Extract the (x, y) coordinate from the center of the cell holding the provided text.  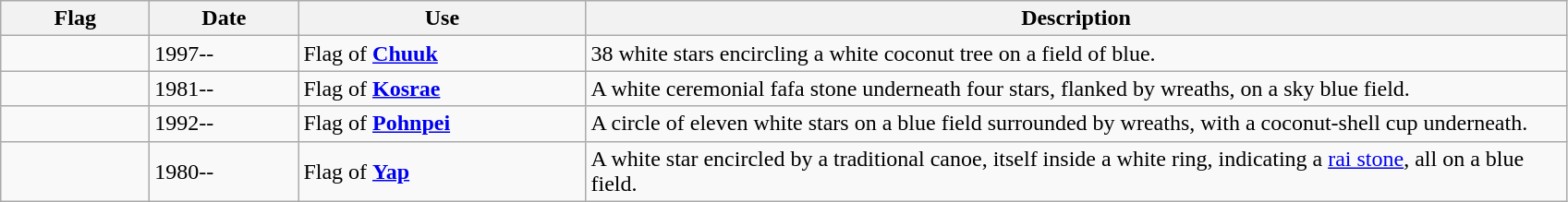
Use (442, 18)
1992-- (224, 124)
1980-- (224, 172)
Flag of Kosrae (442, 89)
A white star encircled by a traditional canoe, itself inside a white ring, indicating a rai stone, all on a blue field. (1076, 172)
Flag (76, 18)
Description (1076, 18)
Flag of Pohnpei (442, 124)
Date (224, 18)
1997-- (224, 53)
A circle of eleven white stars on a blue field surrounded by wreaths, with a coconut-shell cup underneath. (1076, 124)
Flag of Yap (442, 172)
1981-- (224, 89)
A white ceremonial fafa stone underneath four stars, flanked by wreaths, on a sky blue field. (1076, 89)
38 white stars encircling a white coconut tree on a field of blue. (1076, 53)
Flag of Chuuk (442, 53)
